Provide the (X, Y) coordinate of the cell's center where the given text is located.  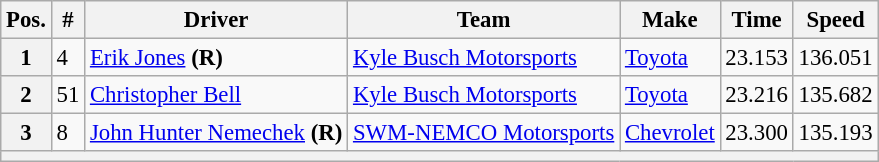
2 (26, 95)
Christopher Bell (216, 95)
SWM-NEMCO Motorsports (484, 133)
Chevrolet (670, 133)
136.051 (836, 58)
135.193 (836, 133)
8 (68, 133)
Pos. (26, 20)
# (68, 20)
4 (68, 58)
1 (26, 58)
Driver (216, 20)
23.300 (756, 133)
23.216 (756, 95)
135.682 (836, 95)
Team (484, 20)
Erik Jones (R) (216, 58)
51 (68, 95)
3 (26, 133)
Time (756, 20)
23.153 (756, 58)
Speed (836, 20)
John Hunter Nemechek (R) (216, 133)
Make (670, 20)
